Find where the given text appears and provide that cell's center as [x, y] coordinate. 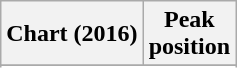
Peak position [189, 34]
Chart (2016) [72, 34]
